Scan for the cell matching the given text and deliver its (x, y) coordinate at center. 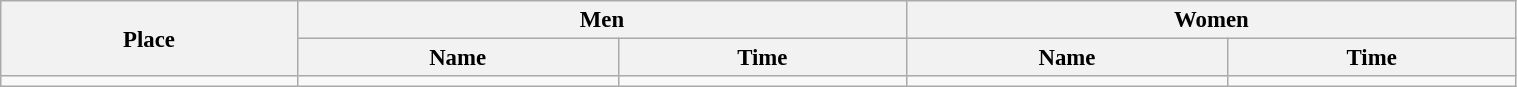
Women (1212, 20)
Place (150, 38)
Men (602, 20)
